Extract the (X, Y) coordinate from the center of the cell holding the provided text.  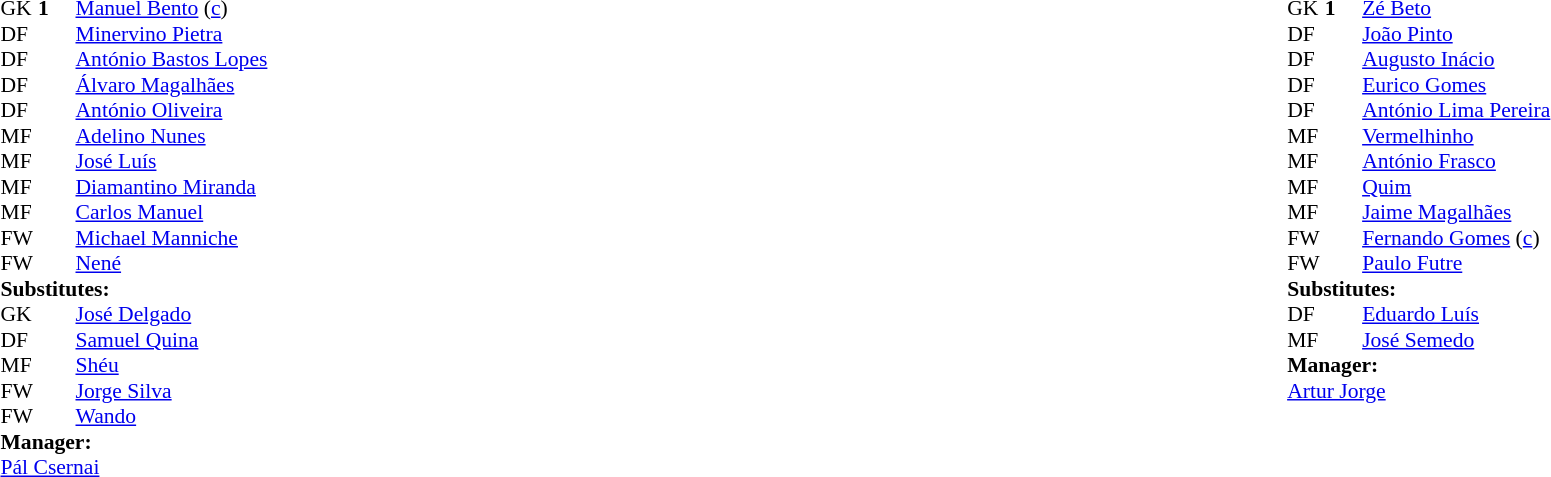
Carlos Manuel (172, 213)
Wando (172, 417)
Eurico Gomes (1456, 85)
Artur Jorge (1418, 391)
António Bastos Lopes (172, 59)
Shéu (172, 365)
Jorge Silva (172, 391)
Vermelhinho (1456, 136)
Quim (1456, 187)
Paulo Futre (1456, 263)
João Pinto (1456, 34)
Eduardo Luís (1456, 315)
José Semedo (1456, 340)
Samuel Quina (172, 340)
António Oliveira (172, 111)
Michael Manniche (172, 238)
Fernando Gomes (c) (1456, 238)
José Luís (172, 161)
Diamantino Miranda (172, 187)
Álvaro Magalhães (172, 85)
Jaime Magalhães (1456, 213)
José Delgado (172, 315)
António Lima Pereira (1456, 111)
Minervino Pietra (172, 34)
Augusto Inácio (1456, 59)
António Frasco (1456, 161)
Nené (172, 263)
GK (19, 315)
Adelino Nunes (172, 136)
